Detect which cell encompasses the target text, then output its (x, y) center coordinate. 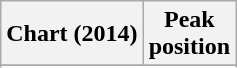
Chart (2014) (72, 34)
Peakposition (189, 34)
